Locate the cell with the specified text and output its (X, Y) center coordinate. 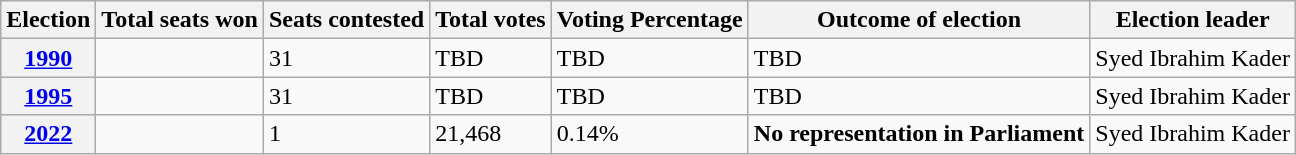
Election (48, 20)
Outcome of election (918, 20)
Election leader (1193, 20)
Total votes (491, 20)
Total seats won (180, 20)
21,468 (491, 134)
0.14% (650, 134)
Voting Percentage (650, 20)
2022 (48, 134)
1 (346, 134)
No representation in Parliament (918, 134)
Seats contested (346, 20)
1990 (48, 58)
1995 (48, 96)
